Locate the cell with the specified text and output its (X, Y) center coordinate. 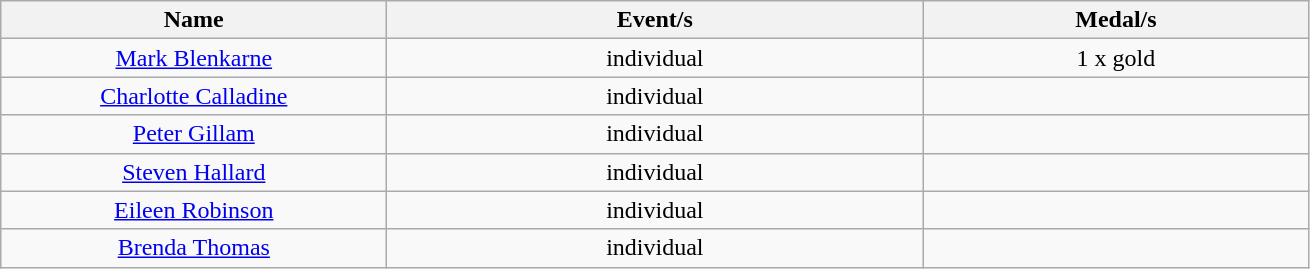
1 x gold (1116, 58)
Steven Hallard (194, 172)
Medal/s (1116, 20)
Mark Blenkarne (194, 58)
Event/s (655, 20)
Brenda Thomas (194, 248)
Charlotte Calladine (194, 96)
Name (194, 20)
Eileen Robinson (194, 210)
Peter Gillam (194, 134)
